Identify which cell holds the provided text, then report its [X, Y] central coordinate. 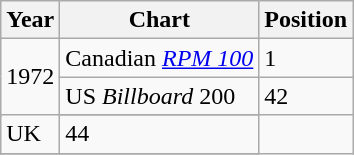
US Billboard 200 [160, 96]
UK [30, 134]
Year [30, 20]
42 [306, 96]
Canadian RPM 100 [160, 58]
44 [160, 134]
Position [306, 20]
1972 [30, 77]
Chart [160, 20]
1 [306, 58]
